Determine the (x, y) coordinate at the center of the cell enclosing the given text.  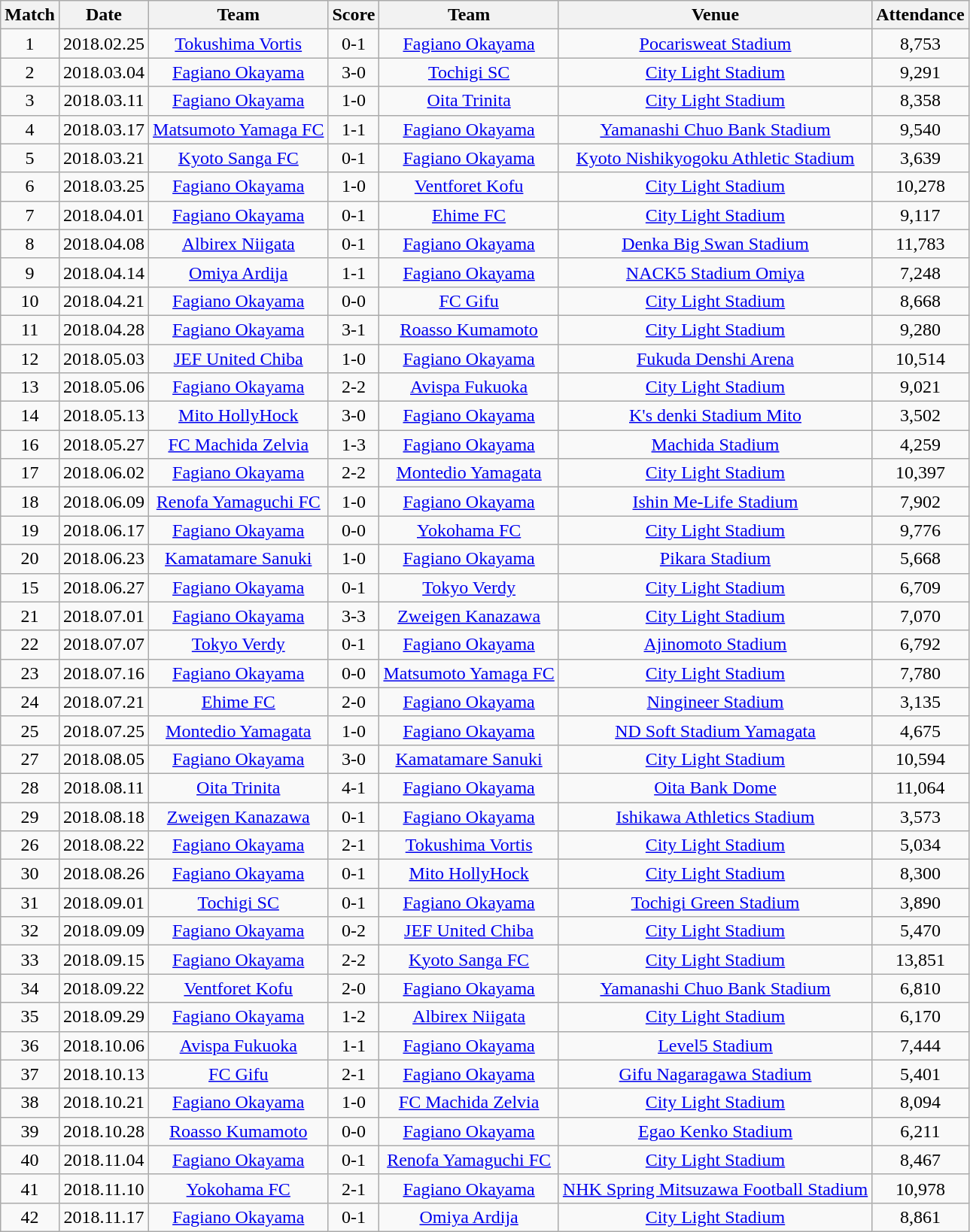
2018.11.10 (104, 1188)
2018.08.22 (104, 845)
10 (30, 301)
3,135 (920, 702)
11,064 (920, 787)
13 (30, 387)
2018.03.21 (104, 158)
Ajinomoto Stadium (715, 645)
Ishikawa Athletics Stadium (715, 816)
8,358 (920, 101)
Pikara Stadium (715, 559)
5,034 (920, 845)
1-3 (354, 445)
38 (30, 1103)
Denka Big Swan Stadium (715, 244)
30 (30, 874)
6,170 (920, 1017)
25 (30, 730)
4,675 (920, 730)
2018.04.08 (104, 244)
Ningineer Stadium (715, 702)
40 (30, 1160)
3,890 (920, 903)
Score (354, 15)
6,792 (920, 645)
2018.05.03 (104, 359)
4,259 (920, 445)
2018.09.22 (104, 988)
2018.07.16 (104, 673)
2018.08.11 (104, 787)
2018.06.02 (104, 473)
8 (30, 244)
7 (30, 215)
2018.08.26 (104, 874)
3,573 (920, 816)
3 (30, 101)
Gifu Nagaragawa Stadium (715, 1074)
9,280 (920, 329)
Ishin Me-Life Stadium (715, 502)
33 (30, 960)
16 (30, 445)
2018.03.25 (104, 187)
10,594 (920, 759)
7,780 (920, 673)
ND Soft Stadium Yamagata (715, 730)
2018.03.04 (104, 72)
2018.05.27 (104, 445)
6,709 (920, 587)
10,278 (920, 187)
9,021 (920, 387)
2018.05.06 (104, 387)
15 (30, 587)
14 (30, 416)
K's denki Stadium Mito (715, 416)
2018.07.01 (104, 616)
2018.04.14 (104, 272)
2018.03.17 (104, 129)
29 (30, 816)
3,639 (920, 158)
10,514 (920, 359)
2018.09.29 (104, 1017)
2018.06.23 (104, 559)
Tochigi Green Stadium (715, 903)
28 (30, 787)
36 (30, 1045)
2018.03.11 (104, 101)
4-1 (354, 787)
Venue (715, 15)
9,117 (920, 215)
2018.07.25 (104, 730)
Oita Bank Dome (715, 787)
11,783 (920, 244)
8,753 (920, 44)
2018.10.21 (104, 1103)
2018.07.21 (104, 702)
2018.08.18 (104, 816)
2018.04.01 (104, 215)
5,668 (920, 559)
2018.02.25 (104, 44)
5 (30, 158)
23 (30, 673)
13,851 (920, 960)
2 (30, 72)
6 (30, 187)
5,470 (920, 931)
24 (30, 702)
7,248 (920, 272)
2018.08.05 (104, 759)
1-2 (354, 1017)
22 (30, 645)
6,211 (920, 1131)
2018.04.28 (104, 329)
20 (30, 559)
Machida Stadium (715, 445)
2018.07.07 (104, 645)
8,094 (920, 1103)
32 (30, 931)
2018.09.09 (104, 931)
3-1 (354, 329)
1 (30, 44)
Level5 Stadium (715, 1045)
17 (30, 473)
Egao Kenko Stadium (715, 1131)
8,668 (920, 301)
2018.11.17 (104, 1217)
37 (30, 1074)
35 (30, 1017)
0-2 (354, 931)
3-3 (354, 616)
9,776 (920, 530)
7,902 (920, 502)
10,978 (920, 1188)
2018.11.04 (104, 1160)
18 (30, 502)
NACK5 Stadium Omiya (715, 272)
2018.09.01 (104, 903)
19 (30, 530)
2018.06.17 (104, 530)
27 (30, 759)
39 (30, 1131)
2018.04.21 (104, 301)
2018.10.13 (104, 1074)
2018.10.28 (104, 1131)
2018.05.13 (104, 416)
41 (30, 1188)
2018.06.09 (104, 502)
2018.09.15 (104, 960)
21 (30, 616)
8,300 (920, 874)
34 (30, 988)
Date (104, 15)
9 (30, 272)
Match (30, 15)
12 (30, 359)
2018.10.06 (104, 1045)
7,444 (920, 1045)
9,540 (920, 129)
11 (30, 329)
Attendance (920, 15)
3,502 (920, 416)
9,291 (920, 72)
2018.06.27 (104, 587)
31 (30, 903)
5,401 (920, 1074)
8,467 (920, 1160)
4 (30, 129)
26 (30, 845)
6,810 (920, 988)
7,070 (920, 616)
NHK Spring Mitsuzawa Football Stadium (715, 1188)
8,861 (920, 1217)
Kyoto Nishikyogoku Athletic Stadium (715, 158)
Pocarisweat Stadium (715, 44)
42 (30, 1217)
10,397 (920, 473)
Fukuda Denshi Arena (715, 359)
